Return (x, y) of the center of cell containing provided text 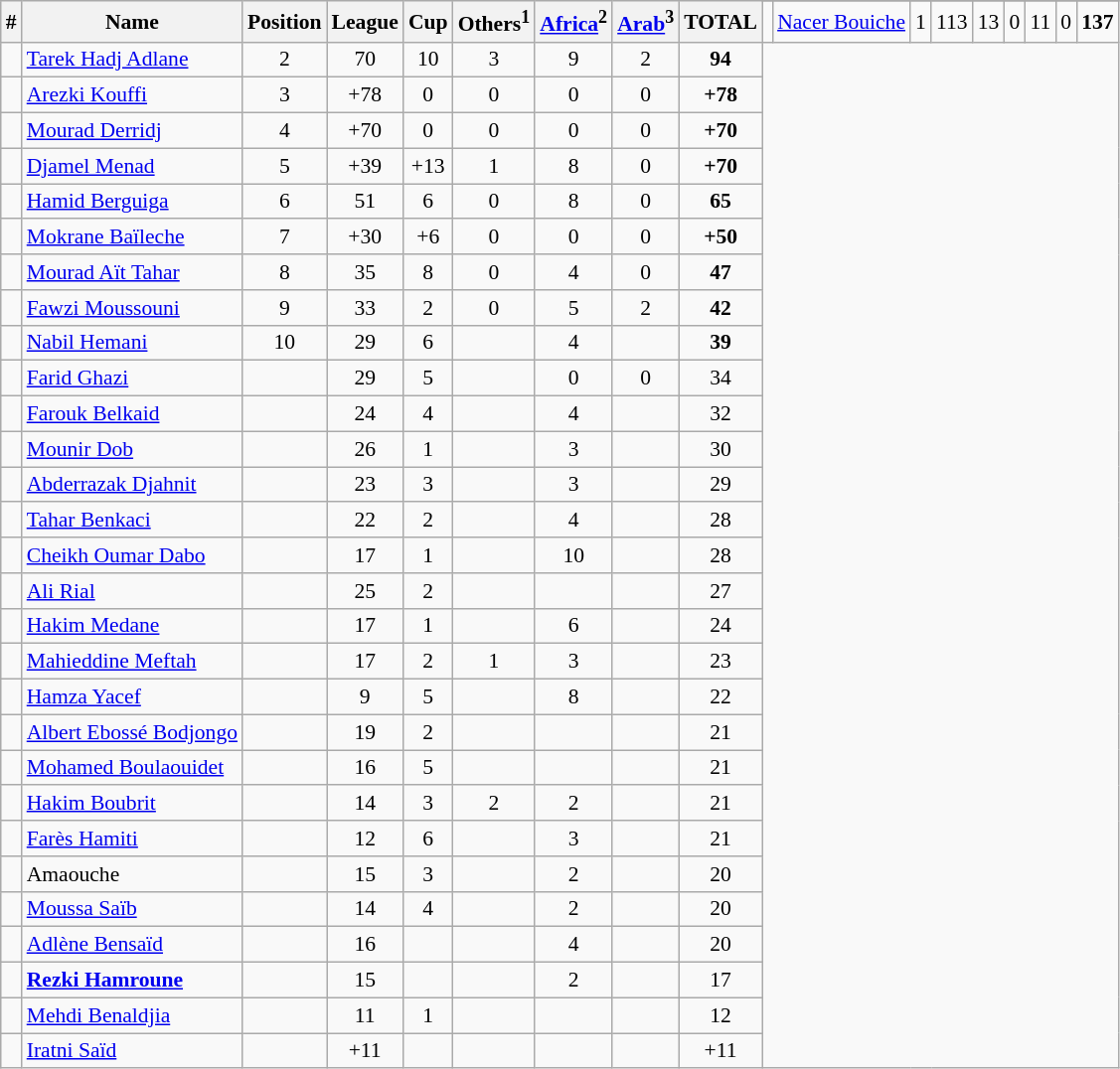
+6 (428, 237)
113 (952, 22)
Moussa Saïb (132, 909)
34 (720, 379)
Cup (428, 22)
League (366, 22)
Iratni Saïd (132, 1051)
42 (720, 308)
Tahar Benkaci (132, 521)
Mourad Derridj (132, 131)
7 (284, 237)
Hamza Yacef (132, 697)
Mehdi Benaldjia (132, 1015)
39 (720, 343)
+30 (366, 237)
13 (989, 22)
Mourad Aït Tahar (132, 272)
Mounir Dob (132, 449)
Mohamed Boulaouidet (132, 768)
94 (720, 60)
Hakim Boubrit (132, 804)
25 (366, 591)
Abderrazak Djahnit (132, 485)
Fawzi Moussouni (132, 308)
26 (366, 449)
Mahieddine Meftah (132, 662)
+50 (720, 237)
Position (284, 22)
Hamid Berguiga (132, 202)
Farouk Belkaid (132, 414)
Name (132, 22)
Africa2 (573, 22)
# (12, 22)
TOTAL (720, 22)
Djamel Menad (132, 166)
Tarek Hadj Adlane (132, 60)
Hakim Medane (132, 626)
32 (720, 414)
+13 (428, 166)
+39 (366, 166)
137 (1097, 22)
Ali Rial (132, 591)
51 (366, 202)
Rezki Hamroune (132, 981)
70 (366, 60)
19 (366, 732)
35 (366, 272)
47 (720, 272)
Adlène Bensaïd (132, 945)
Farid Ghazi (132, 379)
27 (720, 591)
65 (720, 202)
Arezki Kouffi (132, 95)
Nabil Hemani (132, 343)
30 (720, 449)
Nacer Bouiche (841, 22)
Arab3 (646, 22)
Amaouche (132, 874)
33 (366, 308)
Others1 (495, 22)
Mokrane Baïleche (132, 237)
Cheikh Oumar Dabo (132, 555)
Albert Ebossé Bodjongo (132, 732)
Farès Hamiti (132, 839)
